From the cell containing the given text, extract its center point as [X, Y] coordinate. 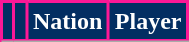
Player [148, 22]
Nation [68, 22]
